Return the [X, Y] coordinate for the center point of the cell that contains the specified text.  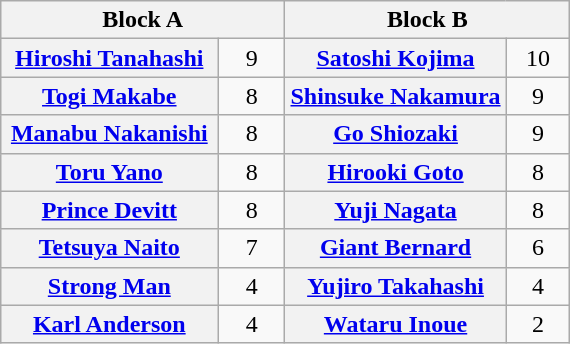
Go Shiozaki [396, 134]
Toru Yano [109, 172]
Yuji Nagata [396, 210]
Hirooki Goto [396, 172]
Shinsuke Nakamura [396, 96]
Karl Anderson [109, 324]
7 [252, 248]
Satoshi Kojima [396, 58]
Strong Man [109, 286]
10 [538, 58]
6 [538, 248]
Tetsuya Naito [109, 248]
Wataru Inoue [396, 324]
Giant Bernard [396, 248]
Hiroshi Tanahashi [109, 58]
Prince Devitt [109, 210]
2 [538, 324]
Block A [142, 20]
Togi Makabe [109, 96]
Manabu Nakanishi [109, 134]
Block B [428, 20]
Yujiro Takahashi [396, 286]
